Pinpoint the cell where the given text exists, returning its [X, Y] midpoint coordinate. 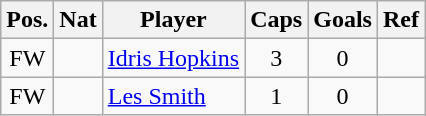
Les Smith [173, 96]
Caps [276, 20]
Idris Hopkins [173, 58]
3 [276, 58]
Pos. [28, 20]
1 [276, 96]
Ref [400, 20]
Nat [78, 20]
Player [173, 20]
Goals [343, 20]
